For the text-containing cell, return its midpoint in (X, Y) coordinate format. 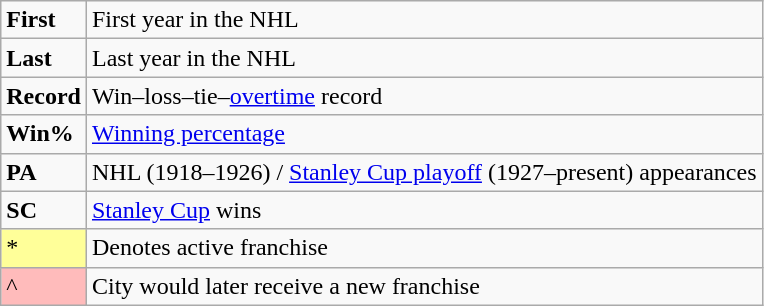
Win–loss–tie–overtime record (424, 96)
City would later receive a new franchise (424, 286)
Stanley Cup wins (424, 210)
SC (44, 210)
Last year in the NHL (424, 58)
Denotes active franchise (424, 248)
PA (44, 172)
* (44, 248)
^ (44, 286)
Last (44, 58)
NHL (1918–1926) / Stanley Cup playoff (1927–present) appearances (424, 172)
First year in the NHL (424, 20)
Record (44, 96)
Winning percentage (424, 134)
Win% (44, 134)
First (44, 20)
